Provide the (x, y) coordinate of the cell's center where the given text is located.  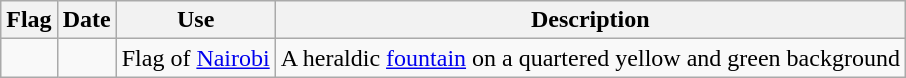
Use (196, 20)
Description (590, 20)
Date (86, 20)
Flag of Nairobi (196, 58)
Flag (29, 20)
A heraldic fountain on a quartered yellow and green background (590, 58)
